Return (x, y) of the center of cell containing provided text 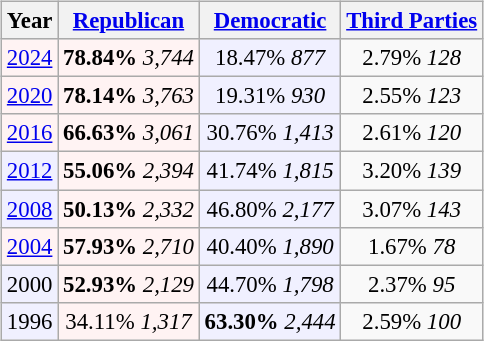
19.31% 930 (270, 96)
3.07% 143 (412, 209)
66.63% 3,061 (129, 133)
41.74% 1,815 (270, 171)
2016 (30, 133)
1996 (30, 321)
55.06% 2,394 (129, 171)
Democratic (270, 21)
2000 (30, 284)
2.61% 120 (412, 133)
78.14% 3,763 (129, 96)
44.70% 1,798 (270, 284)
34.11% 1,317 (129, 321)
2008 (30, 209)
40.40% 1,890 (270, 246)
78.84% 3,744 (129, 58)
2020 (30, 96)
52.93% 2,129 (129, 284)
1.67% 78 (412, 246)
3.20% 139 (412, 171)
Third Parties (412, 21)
2.59% 100 (412, 321)
2004 (30, 246)
46.80% 2,177 (270, 209)
2.79% 128 (412, 58)
57.93% 2,710 (129, 246)
2.55% 123 (412, 96)
2024 (30, 58)
63.30% 2,444 (270, 321)
2012 (30, 171)
30.76% 1,413 (270, 133)
2.37% 95 (412, 284)
Republican (129, 21)
Year (30, 21)
50.13% 2,332 (129, 209)
18.47% 877 (270, 58)
